Detect which cell encompasses the target text, then output its (X, Y) center coordinate. 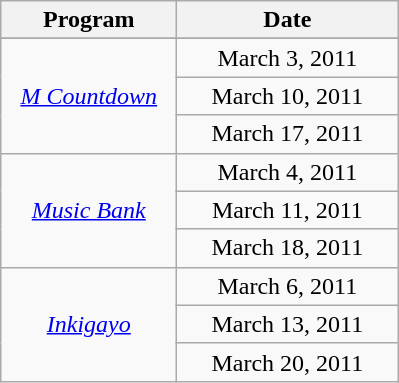
March 3, 2011 (288, 58)
March 10, 2011 (288, 96)
March 4, 2011 (288, 172)
M Countdown (89, 96)
March 20, 2011 (288, 362)
Music Bank (89, 210)
Program (89, 20)
March 18, 2011 (288, 248)
Date (288, 20)
March 17, 2011 (288, 134)
Inkigayo (89, 324)
March 6, 2011 (288, 286)
March 13, 2011 (288, 324)
March 11, 2011 (288, 210)
